Detect which cell encompasses the target text, then output its [x, y] center coordinate. 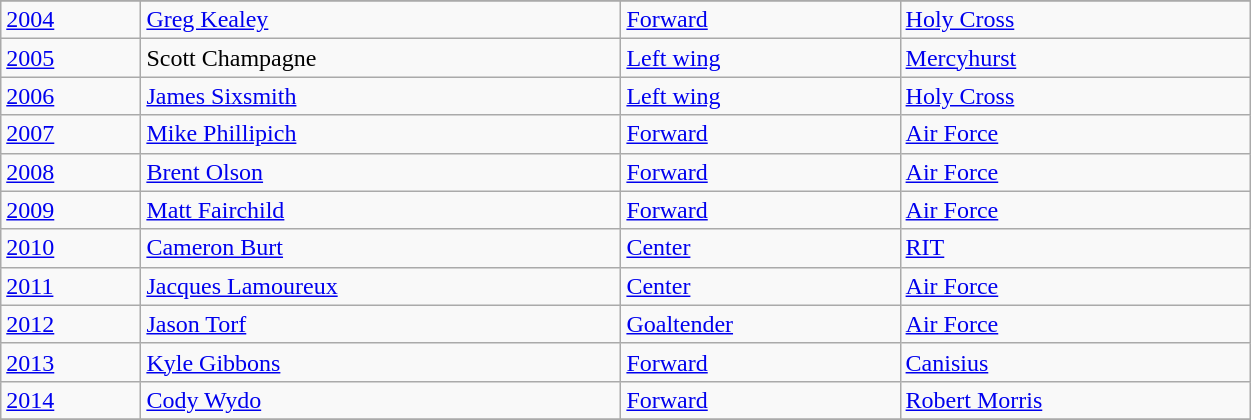
Robert Morris [1076, 400]
Matt Fairchild [381, 210]
2009 [71, 210]
Brent Olson [381, 172]
2013 [71, 362]
Scott Champagne [381, 58]
2005 [71, 58]
Jacques Lamoureux [381, 286]
Kyle Gibbons [381, 362]
RIT [1076, 248]
James Sixsmith [381, 96]
2004 [71, 20]
2011 [71, 286]
Goaltender [760, 324]
2007 [71, 134]
2014 [71, 400]
Mercyhurst [1076, 58]
2006 [71, 96]
Greg Kealey [381, 20]
Cameron Burt [381, 248]
Canisius [1076, 362]
Mike Phillipich [381, 134]
Jason Torf [381, 324]
2010 [71, 248]
Cody Wydo [381, 400]
2012 [71, 324]
2008 [71, 172]
